Determine the (X, Y) coordinate at the center of the cell enclosing the given text.  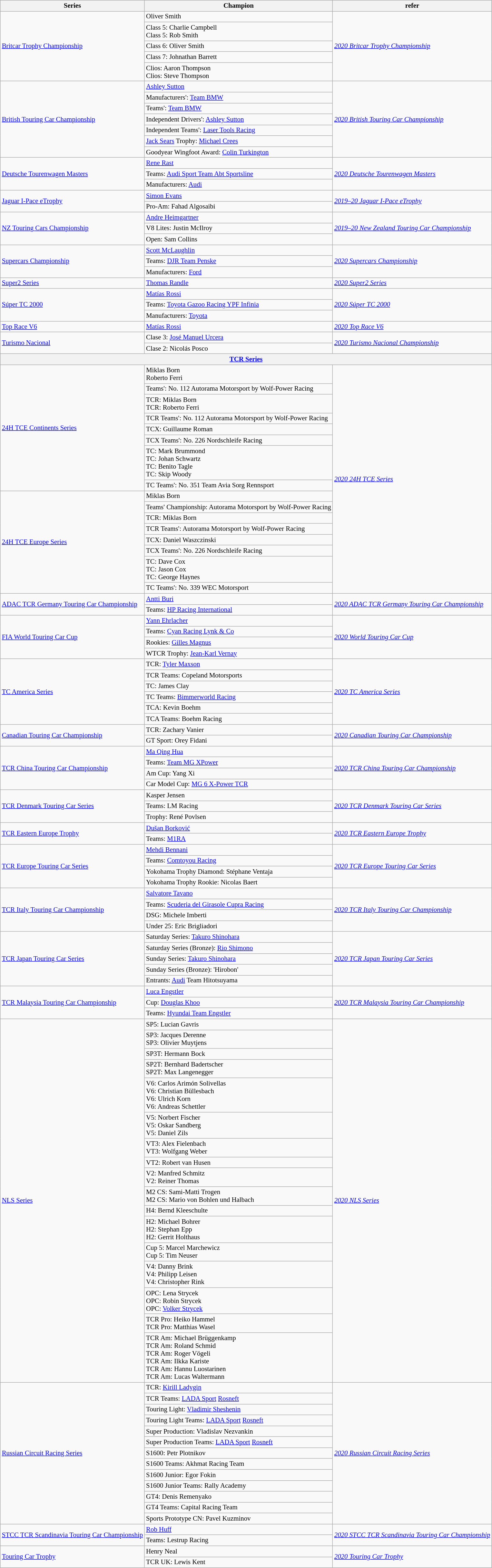
2020 Britcar Trophy Championship (412, 46)
TCR Teams': No. 112 Autorama Motorsport by Wolf-Power Racing (239, 418)
Luca Engstler (239, 992)
2020 British Touring Car Championship (412, 119)
2020 Supercars Championship (412, 261)
TC America Series (72, 692)
S1600 Junior Teams: Rally Academy (239, 1486)
Super2 Series (72, 283)
H4: Bernd Kleeschulte (239, 1211)
2020 Turismo Nacional Championship (412, 343)
ADAC TCR Germany Touring Car Championship (72, 604)
Touring Car Trophy (72, 1557)
SP3: Jacques DerenneSP3: Olivier Muytjens (239, 1039)
SP5: Lucian Gavris (239, 1024)
Saturday Series (Bronze): Rio Shimono (239, 948)
TCR Europe Touring Car Series (72, 866)
TCX: Guillaume Roman (239, 429)
2020 Súper TC 2000 (412, 305)
Sunday Series: Takuro Shinohara (239, 959)
DSG: Michele Imberti (239, 915)
Teams': Team BMW (239, 108)
TC Teams': No. 339 WEC Motorsport (239, 588)
SP3T: Hermann Bock (239, 1054)
TCR: Tyler Maxson (239, 664)
2020 24H TCE Series (412, 479)
V5: Norbert FischerV5: Oskar SandbergV5: Daniel Zils (239, 1125)
Super Production Teams: LADA Sport Rosneft (239, 1442)
Class 7: Johnathan Barrett (239, 57)
Rob Huff (239, 1529)
V8 Lites: Justin McIlroy (239, 229)
2020 TCR Europe Touring Car Series (412, 866)
SP2T: Bernhard BadertscherSP2T: Max Langenegger (239, 1069)
2019–20 Jaguar I-Pace eTrophy (412, 201)
GT Sport: Orey Fidani (239, 741)
TCR: Zachary Vanier (239, 730)
Teams: Cyan Racing Lynk & Co (239, 632)
WTCR Trophy: Jean-Karl Vernay (239, 653)
FIA World Touring Car Cup (72, 637)
2020 ADAC TCR Germany Touring Car Championship (412, 604)
Yokohama Trophy Diamond: Stéphane Ventaja (239, 872)
Thomas Randle (239, 283)
Deutsche Tourenwagen Masters (72, 174)
V6: Carlos Arimón SolivellasV6: Christian BüllesbachV6: Ulrich KornV6: Andreas Schettler (239, 1095)
TCA Teams: Boehm Racing (239, 719)
Russian Circuit Racing Series (72, 1453)
Sports Prototype CN: Pavel Kuzminov (239, 1519)
GT4 Teams: Capital Racing Team (239, 1508)
2020 Deutsche Tourenwagen Masters (412, 174)
H2: Michael BohrerH2: Stephan EppH2: Gerrit Holthaus (239, 1229)
Rookies: Gilles Magnus (239, 643)
TCR: Miklas Born (239, 518)
Miklas Born Roberto Ferri (239, 374)
Simon Evans (239, 196)
Ma Qing Hua (239, 752)
Teams: Scuderia del Girasole Cupra Racing (239, 904)
Sunday Series (Bronze): 'Hirobon' (239, 970)
Am Cup: Yang Xi (239, 774)
Oliver Smith (239, 16)
2020 NLS Series (412, 1200)
British Touring Car Championship (72, 119)
Clase 3: José Manuel Urcera (239, 337)
Teams: Comtoyou Racing (239, 861)
TCA: Kevin Boehm (239, 708)
S1600: Petr Plotnikov (239, 1453)
OPC: Lena StrycekOPC: Robin StrycekOPC: Volker Strycek (239, 1301)
Super Production: Vladislav Nezvankin (239, 1431)
Manufacturers: Toyota (239, 316)
Goodyear Wingfoot Award: Colin Turkington (239, 152)
2020 TCR Eastern Europe Trophy (412, 833)
S1600 Teams: Akhmat Racing Team (239, 1464)
2020 TCR Denmark Touring Car Series (412, 806)
TCR Denmark Touring Car Series (72, 806)
Salvatore Tavano (239, 893)
Britcar Trophy Championship (72, 46)
Open: Sam Collins (239, 239)
TCR Pro: Heiko HammelTCR Pro: Matthias Wasel (239, 1323)
TC Teams': No. 351 Team Avia Sorg Rennsport (239, 485)
TC: Dave CoxTC: Jason CoxTC: George Haynes (239, 569)
Miklas Born (239, 496)
refer (412, 6)
2020 Canadian Touring Car Championship (412, 735)
Scott McLaughlin (239, 250)
Class 5: Charlie CampbellClass 5: Rob Smith (239, 31)
2020 TCR Malaysia Touring Car Championship (412, 1003)
2020 STCC TCR Scandinavia Touring Car Championship (412, 1535)
V4: Danny BrinkV4: Philipp LeisenV4: Christopher Rink (239, 1274)
2020 Top Race V6 (412, 326)
Entrants: Audi Team Hitotsuyama (239, 981)
STCC TCR Scandinavia Touring Car Championship (72, 1535)
Cup 5: Marcel MarchewiczCup 5: Tim Neuser (239, 1252)
TCR Japan Touring Car Series (72, 959)
Rene Rast (239, 163)
TCR Italy Touring Car Championship (72, 910)
TC Teams: Bimmerworld Racing (239, 697)
2020 TCR China Touring Car Championship (412, 768)
Top Race V6 (72, 326)
Turismo Nacional (72, 343)
NZ Touring Cars Championship (72, 229)
Súper TC 2000 (72, 305)
TCR: Miklas BornTCR: Roberto Ferri (239, 404)
Trophy: René Povlsen (239, 817)
TCR UK: Lewis Kent (239, 1562)
Series (72, 6)
TCR: Kirill Ladygin (239, 1388)
TCR Teams: LADA Sport Rosneft (239, 1398)
VT2: Robert van Husen (239, 1163)
V2: Manfred SchmitzV2: Reiner Thomas (239, 1177)
2020 TC America Series (412, 692)
Canadian Touring Car Championship (72, 735)
TC: Mark BrummondTC: Johan SchwartzTC: Benito TagleTC: Skip Woody (239, 463)
2020 TCR Japan Touring Car Series (412, 959)
S1600 Junior: Egor Fokin (239, 1475)
Pro-Am: Fahad Algosaibi (239, 207)
Manufacturers: Audi (239, 185)
Teams: Audi Sport Team Abt Sportsline (239, 174)
24H TCE Europe Series (72, 542)
TCX: Daniel Waszczinski (239, 540)
TCR Teams: Copeland Motorsports (239, 675)
TCR Teams': Autorama Motorsport by Wolf-Power Racing (239, 529)
Yokohama Trophy Rookie: Nicolas Baert (239, 882)
2020 World Touring Car Cup (412, 637)
TCR Eastern Europe Trophy (72, 833)
2020 TCR Italy Touring Car Championship (412, 910)
Yann Ehrlacher (239, 621)
Teams: Team MG XPower (239, 763)
Dušan Borković (239, 828)
TCR Series (246, 359)
GT4: Denis Remenyako (239, 1497)
2020 Russian Circuit Racing Series (412, 1453)
Henry Neal (239, 1551)
TCR China Touring Car Championship (72, 768)
2020 Super2 Series (412, 283)
Car Model Cup: MG 6 X-Power TCR (239, 784)
Manufacturers: Ford (239, 272)
24H TCE Continents Series (72, 428)
Champion (239, 6)
Ashley Sutton (239, 87)
Independent Teams': Laser Tools Racing (239, 130)
Antti Buri (239, 599)
Teams': No. 112 Autorama Motorsport by Wolf-Power Racing (239, 389)
TC: James Clay (239, 686)
Teams' Championship: Autorama Motorsport by Wolf-Power Racing (239, 507)
Manufacturers': Team BMW (239, 98)
TCR Malaysia Touring Car Championship (72, 1003)
2020 Touring Car Trophy (412, 1557)
Mehdi Bennani (239, 850)
Jack Sears Trophy: Michael Crees (239, 141)
VT3: Alex FielenbachVT3: Wolfgang Weber (239, 1148)
Under 25: Eric Brigliadori (239, 926)
Touring Light: Vladimir Sheshenin (239, 1409)
NLS Series (72, 1200)
Clios: Aaron ThompsonClios: Steve Thompson (239, 72)
Kasper Jensen (239, 795)
Teams: DJR Team Penske (239, 261)
Teams: Toyota Gazoo Racing YPF Infinia (239, 305)
Teams: M1RA (239, 839)
2019–20 New Zealand Touring Car Championship (412, 229)
Teams: Hyundai Team Engstler (239, 1013)
Saturday Series: Takuro Shinohara (239, 937)
TCR Am: Michael BrüggenkampTCR Am: Roland SchmidTCR Am: Roger VögeliTCR Am: Ilkka KaristeTCR Am: Hannu LuostarinenTCR Am: Lucas Waltermann (239, 1358)
Class 6: Oliver Smith (239, 46)
Teams: HP Racing International (239, 610)
Independent Drivers': Ashley Sutton (239, 119)
Teams: LM Racing (239, 806)
Cup: Douglas Khoo (239, 1002)
Jaguar I-Pace eTrophy (72, 201)
Andre Heimgartner (239, 218)
Supercars Championship (72, 261)
Clase 2: Nicolás Posco (239, 348)
Teams: Lestrup Racing (239, 1540)
M2 CS: Sami-Matti TrogenM2 CS: Mario von Bohlen und Halbach (239, 1196)
Touring Light Teams: LADA Sport Rosneft (239, 1420)
